Search for the cell housing the specified text and yield its (x, y) center coordinate. 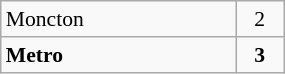
Metro (118, 55)
3 (260, 55)
2 (260, 19)
Moncton (118, 19)
